Identify which cell holds the provided text, then report its [x, y] central coordinate. 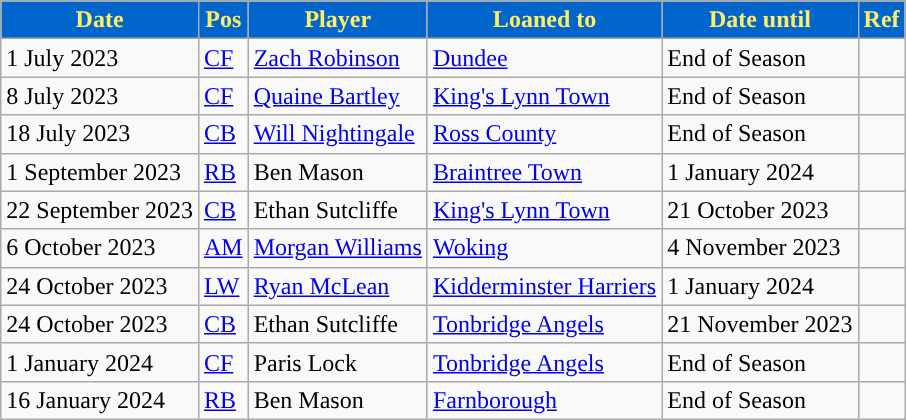
LW [223, 286]
16 January 2024 [100, 400]
21 November 2023 [760, 324]
Kidderminster Harriers [544, 286]
18 July 2023 [100, 134]
21 October 2023 [760, 210]
4 November 2023 [760, 248]
1 September 2023 [100, 172]
Player [338, 20]
8 July 2023 [100, 96]
Ref [882, 20]
Zach Robinson [338, 58]
Date [100, 20]
Morgan Williams [338, 248]
Loaned to [544, 20]
1 July 2023 [100, 58]
Paris Lock [338, 362]
Pos [223, 20]
Ross County [544, 134]
Ryan McLean [338, 286]
Braintree Town [544, 172]
Quaine Bartley [338, 96]
22 September 2023 [100, 210]
Date until [760, 20]
Will Nightingale [338, 134]
Woking [544, 248]
Farnborough [544, 400]
6 October 2023 [100, 248]
Dundee [544, 58]
AM [223, 248]
